Output the [x, y] coordinate of the center of the cell containing the given text.  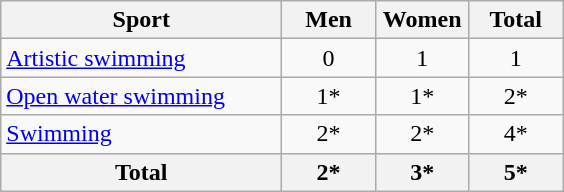
3* [422, 172]
Open water swimming [142, 96]
Women [422, 20]
4* [516, 134]
Men [329, 20]
0 [329, 58]
Swimming [142, 134]
Sport [142, 20]
Artistic swimming [142, 58]
5* [516, 172]
